Find where the given text appears and provide that cell's center as [x, y] coordinate. 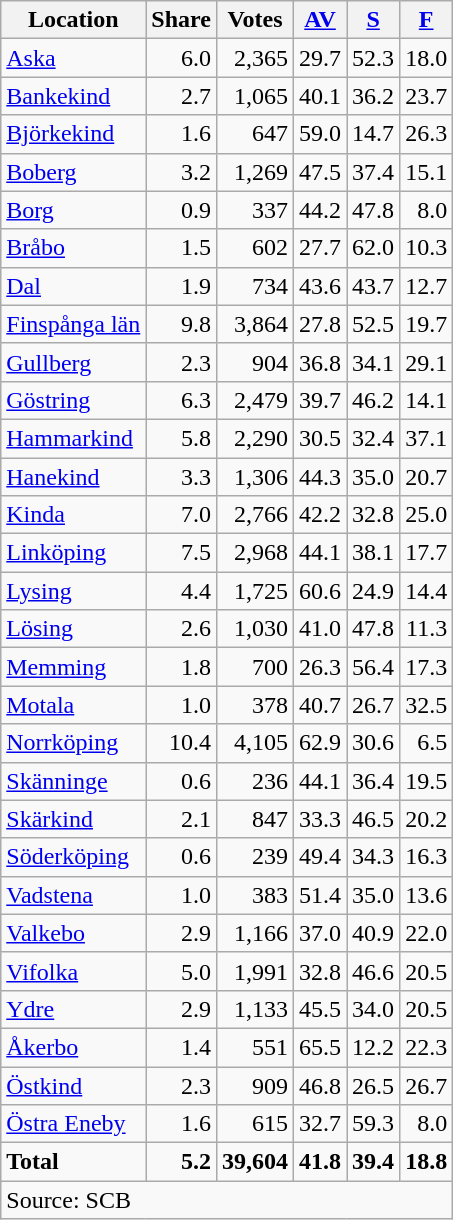
Memming [74, 667]
36.8 [320, 362]
37.1 [426, 438]
17.7 [426, 553]
51.4 [320, 895]
Kinda [74, 515]
5.2 [182, 1162]
337 [254, 210]
43.6 [320, 286]
551 [254, 1047]
29.1 [426, 362]
Hammarkind [74, 438]
Hanekind [74, 477]
4,105 [254, 743]
2,968 [254, 553]
59.0 [320, 134]
Lösing [74, 629]
42.2 [320, 515]
19.7 [426, 324]
Bråbo [74, 248]
1,306 [254, 477]
Göstring [74, 400]
2.6 [182, 629]
19.5 [426, 781]
46.2 [374, 400]
26.5 [374, 1085]
3.3 [182, 477]
1,991 [254, 971]
25.0 [426, 515]
37.0 [320, 933]
52.5 [374, 324]
40.1 [320, 96]
59.3 [374, 1124]
Ydre [74, 1009]
3.2 [182, 172]
1.8 [182, 667]
5.0 [182, 971]
1,133 [254, 1009]
16.3 [426, 857]
40.9 [374, 933]
5.8 [182, 438]
Östkind [74, 1085]
20.2 [426, 819]
Skärkind [74, 819]
Boberg [74, 172]
6.5 [426, 743]
46.5 [374, 819]
Votes [254, 20]
1,166 [254, 933]
Söderköping [74, 857]
236 [254, 781]
39,604 [254, 1162]
Borg [74, 210]
2,479 [254, 400]
847 [254, 819]
30.5 [320, 438]
6.3 [182, 400]
44.2 [320, 210]
7.5 [182, 553]
Location [74, 20]
Gullberg [74, 362]
Dal [74, 286]
40.7 [320, 705]
62.0 [374, 248]
24.9 [374, 591]
43.7 [374, 286]
1,030 [254, 629]
32.5 [426, 705]
1.9 [182, 286]
2.1 [182, 819]
2.7 [182, 96]
65.5 [320, 1047]
36.2 [374, 96]
Share [182, 20]
7.0 [182, 515]
34.0 [374, 1009]
602 [254, 248]
2,290 [254, 438]
1,269 [254, 172]
S [374, 20]
32.7 [320, 1124]
14.7 [374, 134]
36.4 [374, 781]
Bankekind [74, 96]
Finspånga län [74, 324]
13.6 [426, 895]
Valkebo [74, 933]
909 [254, 1085]
14.4 [426, 591]
9.8 [182, 324]
39.7 [320, 400]
383 [254, 895]
6.0 [182, 58]
1,725 [254, 591]
10.3 [426, 248]
27.7 [320, 248]
44.3 [320, 477]
41.8 [320, 1162]
12.2 [374, 1047]
34.1 [374, 362]
17.3 [426, 667]
Åkerbo [74, 1047]
30.6 [374, 743]
904 [254, 362]
Total [74, 1162]
Björkekind [74, 134]
647 [254, 134]
22.0 [426, 933]
Vadstena [74, 895]
14.1 [426, 400]
32.4 [374, 438]
47.5 [320, 172]
239 [254, 857]
Linköping [74, 553]
2,365 [254, 58]
41.0 [320, 629]
18.8 [426, 1162]
60.6 [320, 591]
4.4 [182, 591]
38.1 [374, 553]
23.7 [426, 96]
2,766 [254, 515]
62.9 [320, 743]
22.3 [426, 1047]
F [426, 20]
AV [320, 20]
Motala [74, 705]
29.7 [320, 58]
20.7 [426, 477]
Norrköping [74, 743]
46.8 [320, 1085]
700 [254, 667]
734 [254, 286]
Vifolka [74, 971]
46.6 [374, 971]
18.0 [426, 58]
1,065 [254, 96]
37.4 [374, 172]
Source: SCB [227, 1200]
49.4 [320, 857]
33.3 [320, 819]
56.4 [374, 667]
Aska [74, 58]
15.1 [426, 172]
1.4 [182, 1047]
10.4 [182, 743]
11.3 [426, 629]
1.5 [182, 248]
378 [254, 705]
3,864 [254, 324]
12.7 [426, 286]
615 [254, 1124]
Lysing [74, 591]
34.3 [374, 857]
39.4 [374, 1162]
Skänninge [74, 781]
Östra Eneby [74, 1124]
52.3 [374, 58]
27.8 [320, 324]
45.5 [320, 1009]
0.9 [182, 210]
